Pinpoint the cell where the given text exists, returning its [x, y] midpoint coordinate. 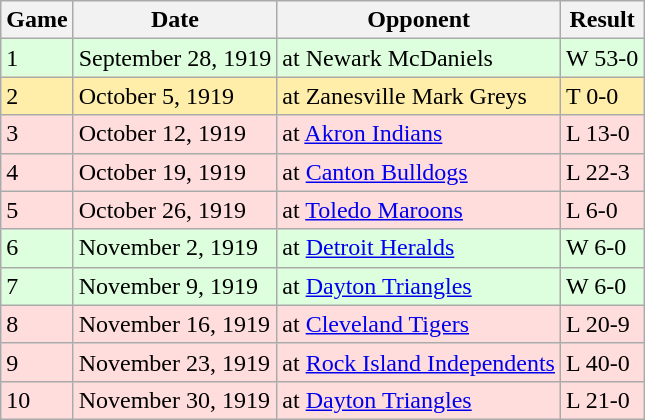
Result [602, 20]
October 26, 1919 [175, 210]
L 40-0 [602, 362]
November 30, 1919 [175, 400]
4 [37, 172]
at Akron Indians [419, 134]
at Toledo Maroons [419, 210]
at Detroit Heralds [419, 248]
10 [37, 400]
at Zanesville Mark Greys [419, 96]
November 16, 1919 [175, 324]
October 19, 1919 [175, 172]
7 [37, 286]
November 9, 1919 [175, 286]
November 2, 1919 [175, 248]
3 [37, 134]
5 [37, 210]
1 [37, 58]
9 [37, 362]
T 0-0 [602, 96]
2 [37, 96]
L 21-0 [602, 400]
November 23, 1919 [175, 362]
at Cleveland Tigers [419, 324]
Date [175, 20]
L 20-9 [602, 324]
at Canton Bulldogs [419, 172]
L 13-0 [602, 134]
L 22-3 [602, 172]
W 53-0 [602, 58]
at Rock Island Independents [419, 362]
October 12, 1919 [175, 134]
Game [37, 20]
Opponent [419, 20]
at Newark McDaniels [419, 58]
L 6-0 [602, 210]
October 5, 1919 [175, 96]
September 28, 1919 [175, 58]
6 [37, 248]
8 [37, 324]
